Determine the [x, y] coordinate at the center of the cell enclosing the given text.  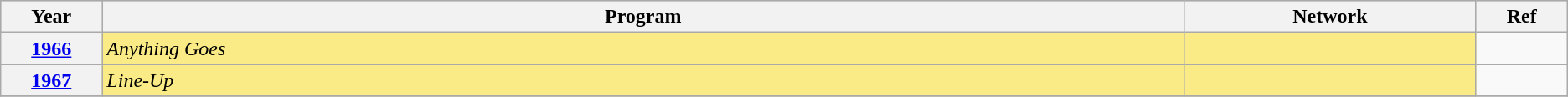
Program [643, 17]
Ref [1521, 17]
1967 [52, 80]
1966 [52, 48]
Anything Goes [643, 48]
Year [52, 17]
Line-Up [643, 80]
Network [1330, 17]
